Return (X, Y) of the center of cell containing provided text 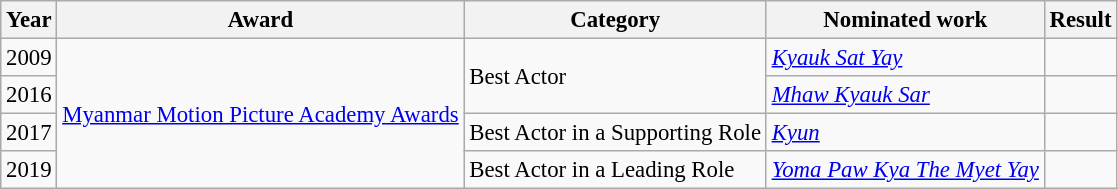
2016 (29, 95)
2019 (29, 170)
Nominated work (905, 20)
Result (1080, 20)
Award (260, 20)
Category (615, 20)
Kyun (905, 133)
Yoma Paw Kya The Myet Yay (905, 170)
Kyauk Sat Yay (905, 58)
Best Actor in a Leading Role (615, 170)
2017 (29, 133)
Mhaw Kyauk Sar (905, 95)
Year (29, 20)
Best Actor in a Supporting Role (615, 133)
2009 (29, 58)
Myanmar Motion Picture Academy Awards (260, 114)
Best Actor (615, 76)
